Identify which cell holds the provided text, then report its (x, y) central coordinate. 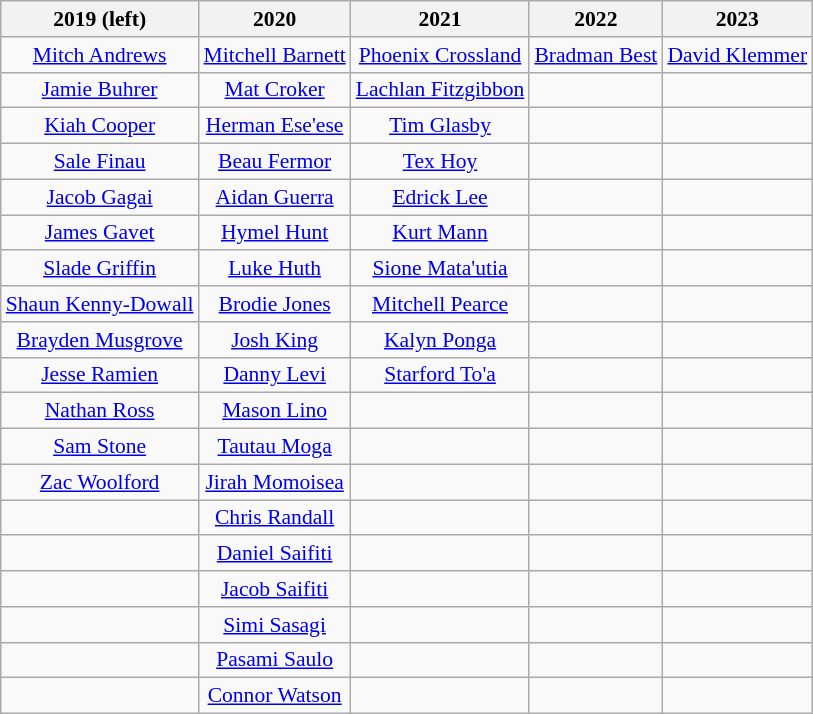
Hymel Hunt (275, 233)
Tim Glasby (440, 126)
Zac Woolford (100, 482)
Jesse Ramien (100, 375)
Brayden Musgrove (100, 340)
Jacob Saifiti (275, 589)
Starford To'a (440, 375)
Kalyn Ponga (440, 340)
Slade Griffin (100, 269)
2021 (440, 19)
Jirah Momoisea (275, 482)
Connor Watson (275, 696)
Daniel Saifiti (275, 554)
Kurt Mann (440, 233)
2019 (left) (100, 19)
Jamie Buhrer (100, 90)
Tex Hoy (440, 162)
Mitchell Barnett (275, 55)
Mitchell Pearce (440, 304)
Beau Fermor (275, 162)
James Gavet (100, 233)
Simi Sasagi (275, 625)
David Klemmer (737, 55)
Lachlan Fitzgibbon (440, 90)
Tautau Moga (275, 447)
Bradman Best (596, 55)
Luke Huth (275, 269)
Herman Ese'ese (275, 126)
Nathan Ross (100, 411)
Mat Croker (275, 90)
Kiah Cooper (100, 126)
Mitch Andrews (100, 55)
Sione Mata'utia (440, 269)
Edrick Lee (440, 197)
2020 (275, 19)
Sale Finau (100, 162)
Josh King (275, 340)
Pasami Saulo (275, 660)
Mason Lino (275, 411)
Jacob Gagai (100, 197)
Brodie Jones (275, 304)
2022 (596, 19)
Chris Randall (275, 518)
Sam Stone (100, 447)
Shaun Kenny-Dowall (100, 304)
Phoenix Crossland (440, 55)
2023 (737, 19)
Danny Levi (275, 375)
Aidan Guerra (275, 197)
